Scan for the cell matching the given text and deliver its (X, Y) coordinate at center. 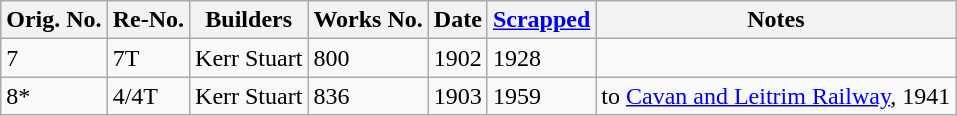
7 (54, 58)
Orig. No. (54, 20)
7T (148, 58)
8* (54, 96)
Scrapped (541, 20)
Builders (249, 20)
Re-No. (148, 20)
800 (368, 58)
to Cavan and Leitrim Railway, 1941 (776, 96)
1902 (458, 58)
1928 (541, 58)
Notes (776, 20)
1903 (458, 96)
1959 (541, 96)
836 (368, 96)
4/4T (148, 96)
Date (458, 20)
Works No. (368, 20)
